Capture the cell that displays the provided text and extract its (X, Y) central coordinate. 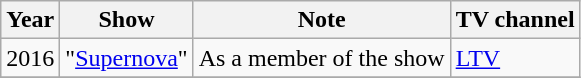
LTV (515, 58)
2016 (30, 58)
Show (126, 20)
"Supernova" (126, 58)
Note (322, 20)
As a member of the show (322, 58)
Year (30, 20)
TV channel (515, 20)
